Capture the cell that displays the provided text and extract its (X, Y) central coordinate. 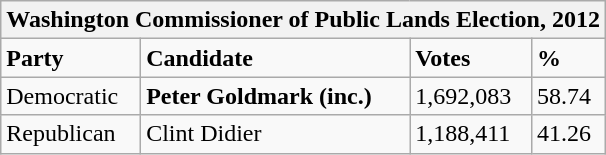
Republican (71, 134)
% (568, 58)
58.74 (568, 96)
1,692,083 (471, 96)
Candidate (276, 58)
Votes (471, 58)
1,188,411 (471, 134)
Party (71, 58)
Democratic (71, 96)
Clint Didier (276, 134)
Washington Commissioner of Public Lands Election, 2012 (304, 20)
41.26 (568, 134)
Peter Goldmark (inc.) (276, 96)
